Locate the cell with the specified text and output its [X, Y] center coordinate. 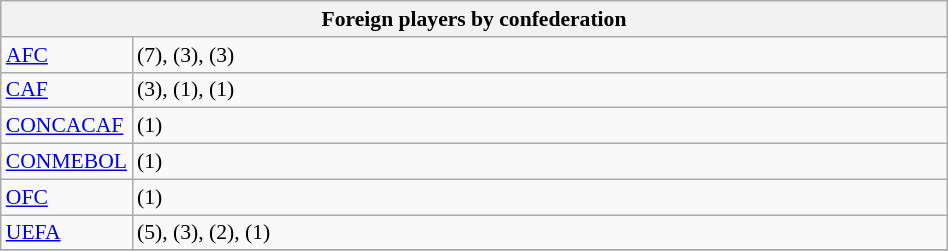
CAF [66, 90]
CONCACAF [66, 126]
AFC [66, 55]
UEFA [66, 233]
CONMEBOL [66, 162]
Foreign players by confederation [474, 19]
(5), (3), (2), (1) [540, 233]
OFC [66, 197]
(7), (3), (3) [540, 55]
(3), (1), (1) [540, 90]
